Output the [x, y] coordinate of the center of the cell containing the given text.  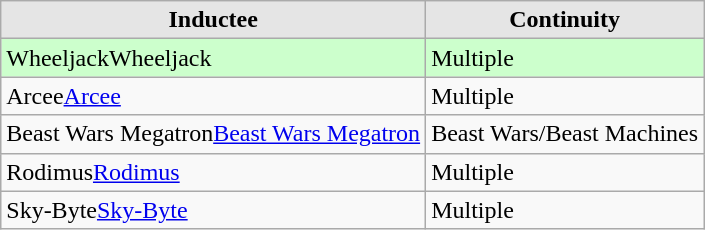
ArceeArcee [214, 96]
Inductee [214, 20]
RodimusRodimus [214, 172]
WheeljackWheeljack [214, 58]
Beast Wars MegatronBeast Wars Megatron [214, 134]
Continuity [565, 20]
Beast Wars/Beast Machines [565, 134]
Sky-ByteSky-Byte [214, 210]
